For the text-containing cell, return its midpoint in (X, Y) coordinate format. 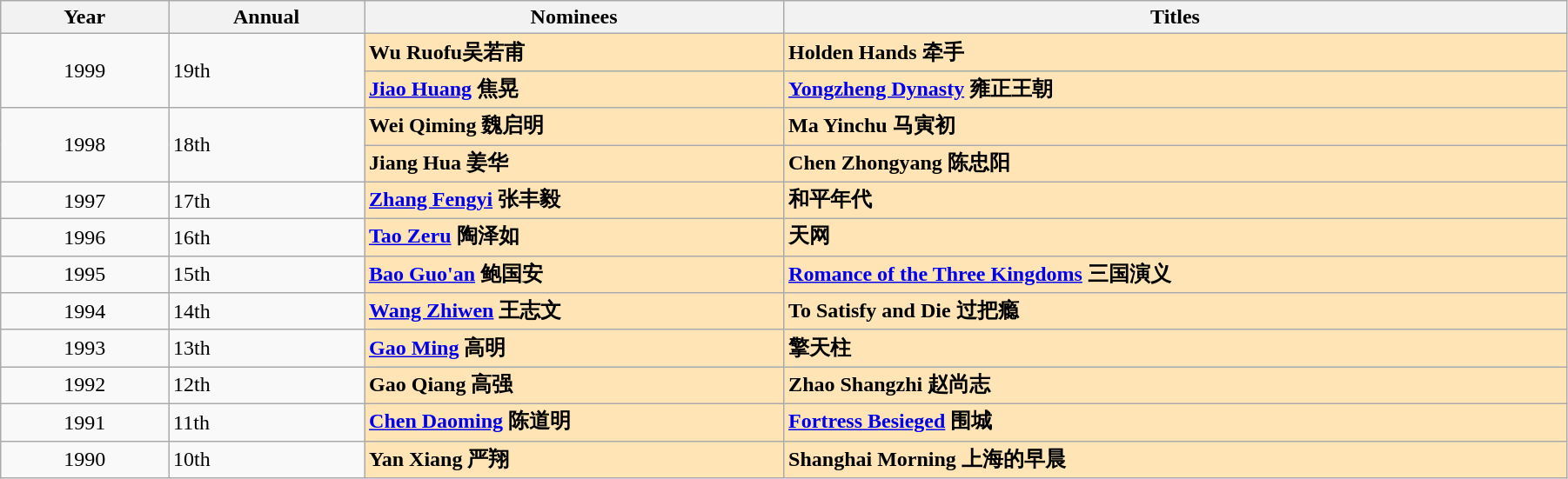
Yongzheng Dynasty 雍正王朝 (1176, 89)
14th (266, 311)
Zhao Shangzhi 赵尚志 (1176, 386)
Bao Guo'an 鲍国安 (574, 275)
10th (266, 459)
18th (266, 144)
1995 (85, 275)
1998 (85, 144)
Romance of the Three Kingdoms 三国演义 (1176, 275)
Wu Ruofu吴若甫 (574, 52)
17th (266, 200)
Wei Qiming 魏启明 (574, 127)
Holden Hands 牵手 (1176, 52)
Year (85, 17)
1996 (85, 238)
13th (266, 348)
1990 (85, 459)
Jiang Hua 姜华 (574, 163)
16th (266, 238)
Titles (1176, 17)
1993 (85, 348)
Chen Daoming 陈道明 (574, 422)
11th (266, 422)
1991 (85, 422)
Wang Zhiwen 王志文 (574, 311)
Ma Yinchu 马寅初 (1176, 127)
Nominees (574, 17)
和平年代 (1176, 200)
Gao Ming 高明 (574, 348)
擎天柱 (1176, 348)
1994 (85, 311)
Yan Xiang 严翔 (574, 459)
1992 (85, 386)
Gao Qiang 高强 (574, 386)
Shanghai Morning 上海的早晨 (1176, 459)
1999 (85, 71)
Jiao Huang 焦晃 (574, 89)
1997 (85, 200)
Tao Zeru 陶泽如 (574, 238)
天网 (1176, 238)
Chen Zhongyang 陈忠阳 (1176, 163)
Fortress Besieged 围城 (1176, 422)
19th (266, 71)
Zhang Fengyi 张丰毅 (574, 200)
12th (266, 386)
15th (266, 275)
To Satisfy and Die 过把瘾 (1176, 311)
Annual (266, 17)
